Find where the given text appears and provide that cell's center as [X, Y] coordinate. 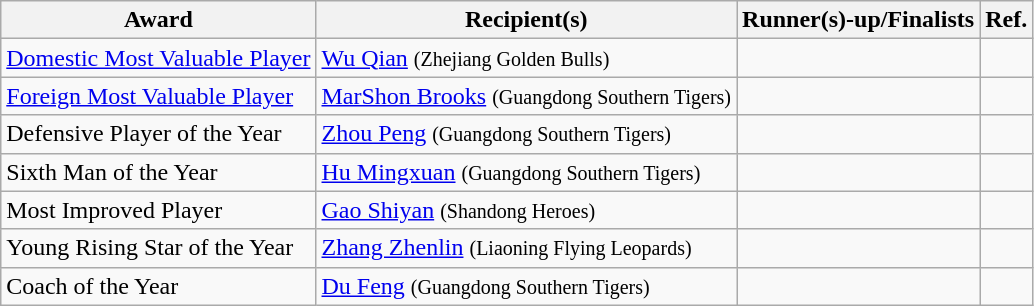
Du Feng (Guangdong Southern Tigers) [526, 286]
Recipient(s) [526, 20]
Hu Mingxuan (Guangdong Southern Tigers) [526, 172]
Sixth Man of the Year [158, 172]
Domestic Most Valuable Player [158, 58]
Coach of the Year [158, 286]
Wu Qian (Zhejiang Golden Bulls) [526, 58]
Young Rising Star of the Year [158, 248]
Gao Shiyan (Shandong Heroes) [526, 210]
MarShon Brooks (Guangdong Southern Tigers) [526, 96]
Ref. [1006, 20]
Runner(s)-up/Finalists [858, 20]
Most Improved Player [158, 210]
Zhou Peng (Guangdong Southern Tigers) [526, 134]
Zhang Zhenlin (Liaoning Flying Leopards) [526, 248]
Foreign Most Valuable Player [158, 96]
Defensive Player of the Year [158, 134]
Award [158, 20]
